Output the (X, Y) coordinate of the center of the cell containing the given text.  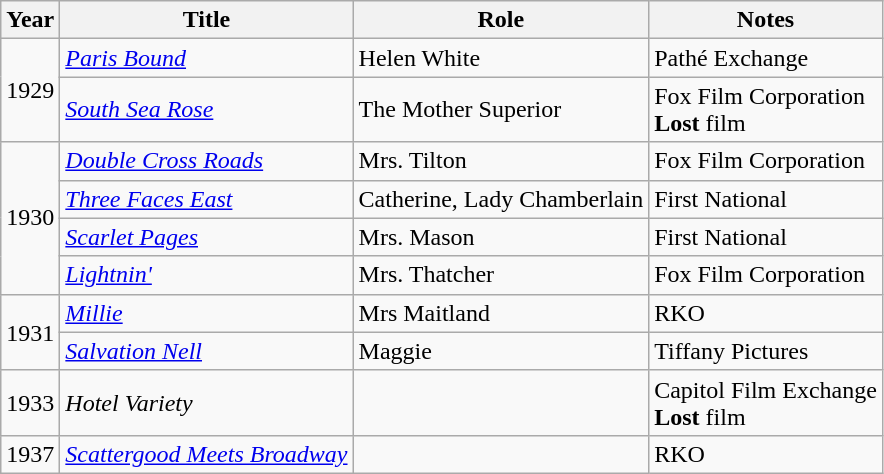
1931 (30, 332)
Double Cross Roads (206, 161)
Role (501, 20)
Scattergood Meets Broadway (206, 454)
Mrs. Tilton (501, 161)
Three Faces East (206, 199)
Notes (766, 20)
Millie (206, 313)
Fox Film Corporation Lost film (766, 110)
Lightnin' (206, 275)
Maggie (501, 351)
1930 (30, 218)
Capitol Film Exchange Lost film (766, 402)
1937 (30, 454)
Mrs Maitland (501, 313)
Salvation Nell (206, 351)
Tiffany Pictures (766, 351)
Mrs. Thatcher (501, 275)
Helen White (501, 58)
Paris Bound (206, 58)
Year (30, 20)
South Sea Rose (206, 110)
The Mother Superior (501, 110)
Pathé Exchange (766, 58)
1933 (30, 402)
1929 (30, 90)
Catherine, Lady Chamberlain (501, 199)
Hotel Variety (206, 402)
Scarlet Pages (206, 237)
Mrs. Mason (501, 237)
Title (206, 20)
